Extract the (x, y) coordinate from the center of the cell holding the provided text.  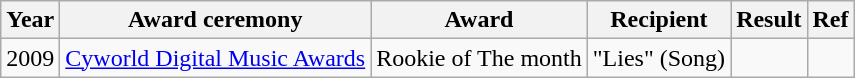
Recipient (658, 20)
Award ceremony (216, 20)
2009 (30, 58)
"Lies" (Song) (658, 58)
Cyworld Digital Music Awards (216, 58)
Rookie of The month (480, 58)
Ref (830, 20)
Result (769, 20)
Year (30, 20)
Award (480, 20)
